Scan for the cell matching the given text and deliver its (x, y) coordinate at center. 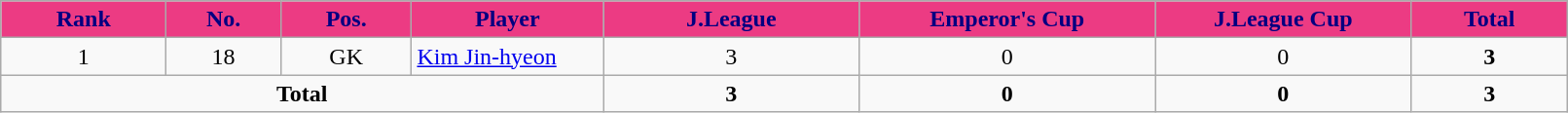
Rank (84, 19)
Kim Jin-hyeon (508, 56)
GK (346, 56)
Emperor's Cup (1007, 19)
18 (224, 56)
No. (224, 19)
Player (508, 19)
Pos. (346, 19)
1 (84, 56)
J.League (732, 19)
J.League Cup (1283, 19)
